Identify which cell holds the provided text, then report its (X, Y) central coordinate. 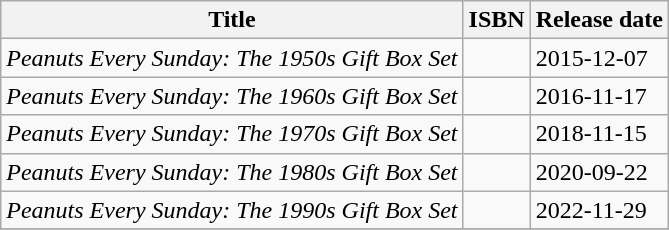
Release date (599, 20)
2020-09-22 (599, 172)
Title (232, 20)
Peanuts Every Sunday: The 1980s Gift Box Set (232, 172)
2015-12-07 (599, 58)
Peanuts Every Sunday: The 1990s Gift Box Set (232, 210)
Peanuts Every Sunday: The 1960s Gift Box Set (232, 96)
2016-11-17 (599, 96)
Peanuts Every Sunday: The 1970s Gift Box Set (232, 134)
ISBN (496, 20)
2018-11-15 (599, 134)
Peanuts Every Sunday: The 1950s Gift Box Set (232, 58)
2022-11-29 (599, 210)
